Extract the (X, Y) coordinate from the center of the cell holding the provided text.  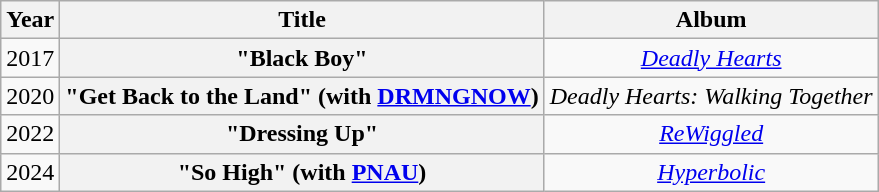
"So High" (with PNAU) (302, 172)
"Black Boy" (302, 58)
Title (302, 20)
"Get Back to the Land" (with DRMNGNOW) (302, 96)
Hyperbolic (711, 172)
2020 (30, 96)
ReWiggled (711, 134)
Deadly Hearts: Walking Together (711, 96)
Deadly Hearts (711, 58)
2024 (30, 172)
2022 (30, 134)
Album (711, 20)
2017 (30, 58)
"Dressing Up" (302, 134)
Year (30, 20)
